Pinpoint the cell where the given text exists, returning its [x, y] midpoint coordinate. 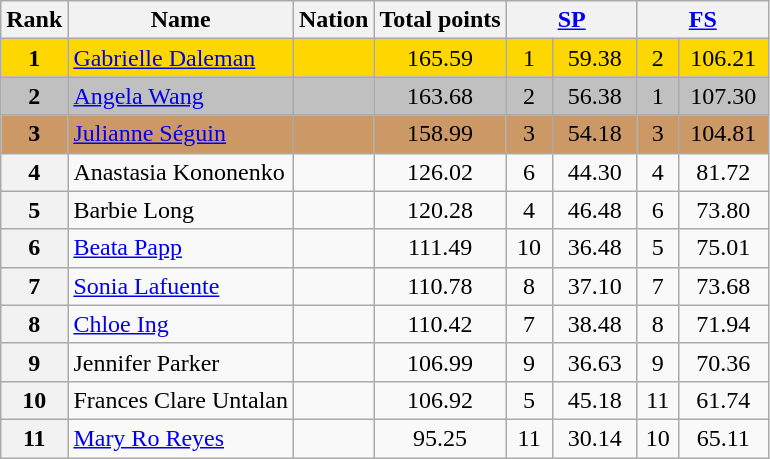
46.48 [594, 210]
65.11 [723, 438]
73.68 [723, 286]
Jennifer Parker [181, 362]
Julianne Séguin [181, 134]
120.28 [440, 210]
106.99 [440, 362]
37.10 [594, 286]
106.92 [440, 400]
59.38 [594, 58]
106.21 [723, 58]
36.48 [594, 248]
110.42 [440, 324]
44.30 [594, 172]
104.81 [723, 134]
158.99 [440, 134]
73.80 [723, 210]
111.49 [440, 248]
45.18 [594, 400]
71.94 [723, 324]
Chloe Ing [181, 324]
Beata Papp [181, 248]
38.48 [594, 324]
81.72 [723, 172]
107.30 [723, 96]
SP [572, 20]
Total points [440, 20]
70.36 [723, 362]
61.74 [723, 400]
Barbie Long [181, 210]
36.63 [594, 362]
30.14 [594, 438]
126.02 [440, 172]
Rank [34, 20]
95.25 [440, 438]
Gabrielle Daleman [181, 58]
Frances Clare Untalan [181, 400]
Nation [334, 20]
54.18 [594, 134]
Name [181, 20]
Angela Wang [181, 96]
FS [702, 20]
Sonia Lafuente [181, 286]
75.01 [723, 248]
Mary Ro Reyes [181, 438]
110.78 [440, 286]
56.38 [594, 96]
Anastasia Kononenko [181, 172]
165.59 [440, 58]
163.68 [440, 96]
